Detect which cell encompasses the target text, then output its [x, y] center coordinate. 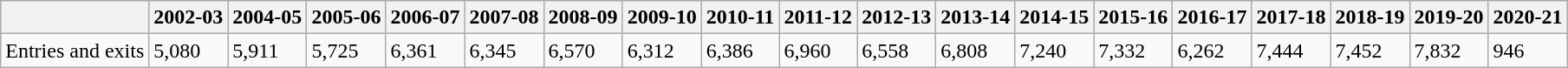
2011-12 [818, 17]
6,312 [662, 51]
7,452 [1370, 51]
2007-08 [504, 17]
7,832 [1449, 51]
6,570 [582, 51]
2020-21 [1527, 17]
2018-19 [1370, 17]
Entries and exits [75, 51]
2009-10 [662, 17]
2005-06 [347, 17]
7,332 [1134, 51]
6,345 [504, 51]
2004-05 [267, 17]
6,262 [1212, 51]
7,240 [1054, 51]
2012-13 [896, 17]
2008-09 [582, 17]
2014-15 [1054, 17]
5,725 [347, 51]
2019-20 [1449, 17]
2016-17 [1212, 17]
2013-14 [976, 17]
6,558 [896, 51]
5,080 [189, 51]
2006-07 [425, 17]
946 [1527, 51]
2002-03 [189, 17]
6,361 [425, 51]
7,444 [1291, 51]
2015-16 [1134, 17]
6,386 [740, 51]
6,960 [818, 51]
2017-18 [1291, 17]
2010-11 [740, 17]
5,911 [267, 51]
6,808 [976, 51]
